From the cell containing the given text, extract its center point as (X, Y) coordinate. 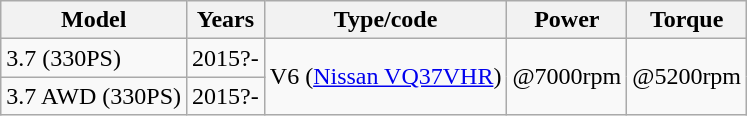
@7000rpm (567, 77)
3.7 AWD (330PS) (94, 96)
@5200rpm (687, 77)
V6 (Nissan VQ37VHR) (386, 77)
Power (567, 20)
Model (94, 20)
3.7 (330PS) (94, 58)
Type/code (386, 20)
Torque (687, 20)
Years (226, 20)
